Scan for the cell matching the given text and deliver its (X, Y) coordinate at center. 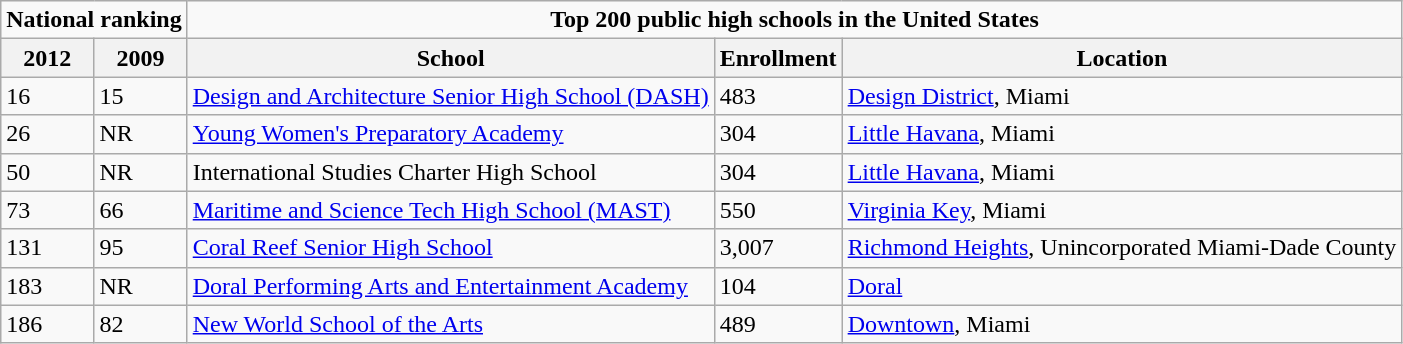
Doral (1122, 286)
489 (778, 324)
15 (140, 96)
International Studies Charter High School (450, 172)
Richmond Heights, Unincorporated Miami-Dade County (1122, 248)
Design District, Miami (1122, 96)
Doral Performing Arts and Entertainment Academy (450, 286)
Virginia Key, Miami (1122, 210)
Top 200 public high schools in the United States (794, 20)
Downtown, Miami (1122, 324)
483 (778, 96)
Young Women's Preparatory Academy (450, 134)
26 (48, 134)
2009 (140, 58)
95 (140, 248)
Design and Architecture Senior High School (DASH) (450, 96)
New World School of the Arts (450, 324)
131 (48, 248)
550 (778, 210)
Coral Reef Senior High School (450, 248)
66 (140, 210)
16 (48, 96)
3,007 (778, 248)
2012 (48, 58)
82 (140, 324)
Maritime and Science Tech High School (MAST) (450, 210)
50 (48, 172)
Enrollment (778, 58)
104 (778, 286)
73 (48, 210)
School (450, 58)
Location (1122, 58)
183 (48, 286)
186 (48, 324)
National ranking (94, 20)
